Determine the [X, Y] coordinate at the center of the cell enclosing the given text.  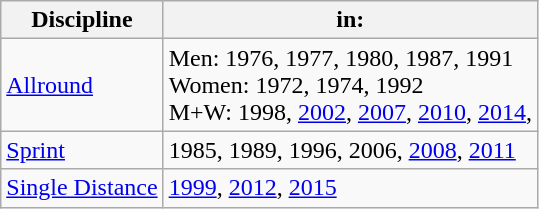
Discipline [82, 20]
in: [350, 20]
Allround [82, 85]
Sprint [82, 150]
1999, 2012, 2015 [350, 188]
Men: 1976, 1977, 1980, 1987, 1991 Women: 1972, 1974, 1992 M+W: 1998, 2002, 2007, 2010, 2014, [350, 85]
1985, 1989, 1996, 2006, 2008, 2011 [350, 150]
Single Distance [82, 188]
